From the cell containing the given text, extract its center point as (x, y) coordinate. 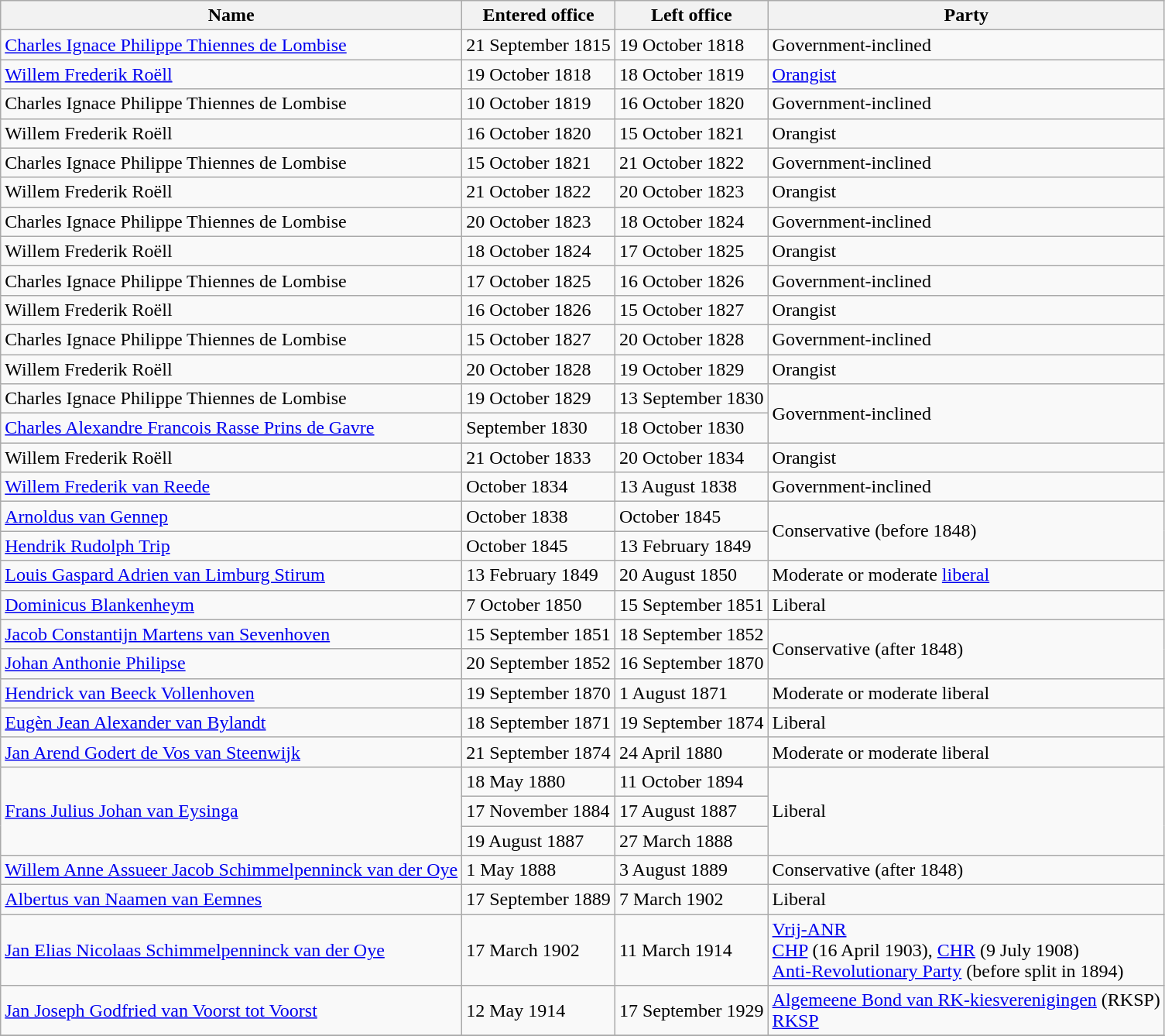
Vrij-ANRCHP (16 April 1903), CHR (9 July 1908)Anti-Revolutionary Party (before split in 1894) (966, 950)
1 August 1871 (691, 693)
11 October 1894 (691, 781)
18 May 1880 (539, 781)
18 October 1819 (691, 74)
19 September 1874 (691, 722)
1 May 1888 (539, 870)
Hendrick van Beeck Vollenhoven (231, 693)
7 March 1902 (691, 900)
24 April 1880 (691, 752)
Jan Joseph Godfried van Voorst tot Voorst (231, 1011)
Willem Frederik van Reede (231, 487)
20 September 1852 (539, 664)
Dominicus Blankenheym (231, 605)
Conservative (before 1848) (966, 531)
Albertus van Naamen van Eemnes (231, 900)
Jan Elias Nicolaas Schimmelpenninck van der Oye (231, 950)
16 September 1870 (691, 664)
Arnoldus van Gennep (231, 516)
21 September 1874 (539, 752)
21 September 1815 (539, 45)
18 September 1871 (539, 722)
Left office (691, 15)
Hendrik Rudolph Trip (231, 546)
18 September 1852 (691, 634)
12 May 1914 (539, 1011)
Name (231, 15)
Johan Anthonie Philipse (231, 664)
Algemeene Bond van RK-kiesverenigingen (RKSP)RKSP (966, 1011)
10 October 1819 (539, 104)
13 August 1838 (691, 487)
Willem Anne Assueer Jacob Schimmelpenninck van der Oye (231, 870)
27 March 1888 (691, 840)
18 October 1830 (691, 428)
3 August 1889 (691, 870)
11 March 1914 (691, 950)
Party (966, 15)
Frans Julius Johan van Eysinga (231, 811)
Eugèn Jean Alexander van Bylandt (231, 722)
20 August 1850 (691, 575)
17 September 1929 (691, 1011)
20 October 1834 (691, 458)
21 October 1833 (539, 458)
October 1838 (539, 516)
17 March 1902 (539, 950)
Entered office (539, 15)
17 September 1889 (539, 900)
19 August 1887 (539, 840)
7 October 1850 (539, 605)
13 September 1830 (691, 399)
Charles Alexandre Francois Rasse Prins de Gavre (231, 428)
17 August 1887 (691, 811)
Jan Arend Godert de Vos van Steenwijk (231, 752)
Jacob Constantijn Martens van Sevenhoven (231, 634)
September 1830 (539, 428)
Louis Gaspard Adrien van Limburg Stirum (231, 575)
19 September 1870 (539, 693)
October 1834 (539, 487)
17 November 1884 (539, 811)
